Find where the given text appears and provide that cell's center as [X, Y] coordinate. 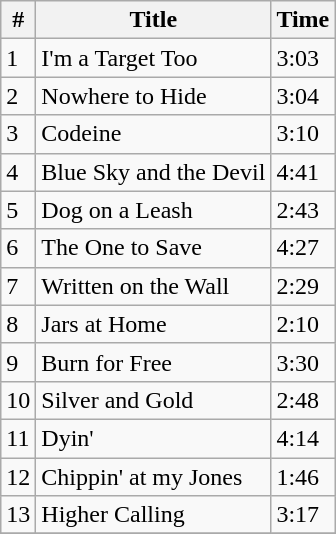
6 [18, 248]
13 [18, 515]
12 [18, 477]
3:17 [303, 515]
9 [18, 362]
3:10 [303, 134]
2:48 [303, 400]
Time [303, 20]
4 [18, 172]
8 [18, 324]
4:41 [303, 172]
Title [154, 20]
2 [18, 96]
Burn for Free [154, 362]
Blue Sky and the Devil [154, 172]
4:27 [303, 248]
Dog on a Leash [154, 210]
Jars at Home [154, 324]
10 [18, 400]
Silver and Gold [154, 400]
2:29 [303, 286]
1 [18, 58]
3:04 [303, 96]
11 [18, 438]
2:10 [303, 324]
3 [18, 134]
The One to Save [154, 248]
# [18, 20]
4:14 [303, 438]
Higher Calling [154, 515]
Nowhere to Hide [154, 96]
7 [18, 286]
Codeine [154, 134]
Dyin' [154, 438]
1:46 [303, 477]
2:43 [303, 210]
3:30 [303, 362]
Chippin' at my Jones [154, 477]
Written on the Wall [154, 286]
I'm a Target Too [154, 58]
5 [18, 210]
3:03 [303, 58]
